For the text-containing cell, return its midpoint in [X, Y] coordinate format. 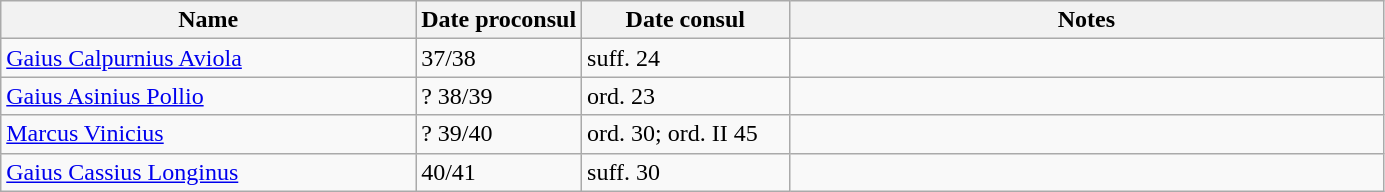
? 38/39 [499, 96]
Date proconsul [499, 20]
ord. 23 [686, 96]
suff. 24 [686, 58]
Name [208, 20]
Date consul [686, 20]
ord. 30; ord. II 45 [686, 134]
Gaius Asinius Pollio [208, 96]
Gaius Calpurnius Aviola [208, 58]
? 39/40 [499, 134]
40/41 [499, 172]
suff. 30 [686, 172]
Notes [1086, 20]
37/38 [499, 58]
Gaius Cassius Longinus [208, 172]
Marcus Vinicius [208, 134]
